Detect which cell encompasses the target text, then output its (X, Y) center coordinate. 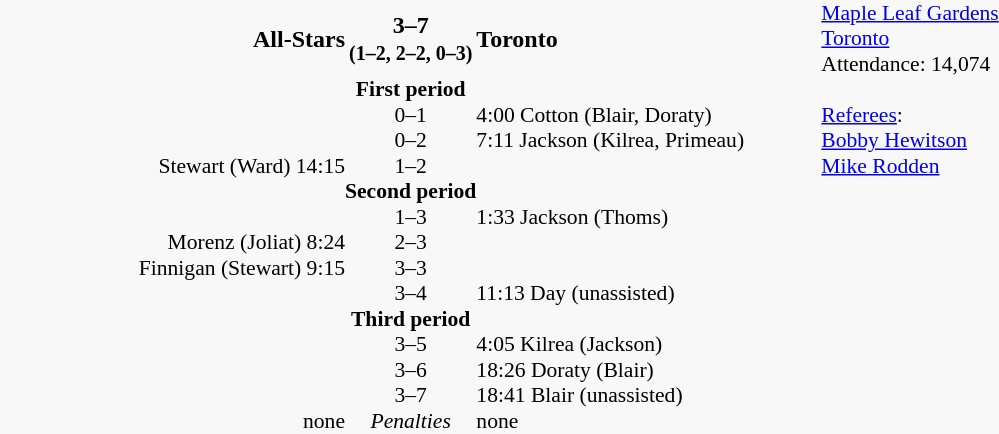
Second period (410, 191)
18:26 Doraty (Blair) (648, 370)
Mike Rodden (910, 166)
7:11 Jackson (Kilrea, Primeau) (648, 141)
Stewart (Ward) 14:15 (172, 166)
1–3 (410, 217)
1:33 Jackson (Thoms) (648, 217)
Penalties (410, 421)
Finnigan (Stewart) 9:15 (172, 268)
0–2 (410, 141)
3–7 (1–2, 2–2, 0–3) (410, 38)
2–3 (410, 243)
4:00 Cotton (Blair, Doraty) (648, 115)
4:05 Kilrea (Jackson) (648, 345)
3–7 (410, 395)
18:41 Blair (unassisted) (648, 395)
All-Stars (172, 38)
3–6 (410, 370)
Bobby Hewitson (910, 141)
3–5 (410, 345)
0–1 (410, 115)
Referees: (910, 115)
Third period (410, 319)
1–2 (410, 166)
3–4 (410, 293)
Morenz (Joliat) 8:24 (172, 243)
Maple Leaf GardensTorontoAttendance: 14,074 (910, 38)
11:13 Day (unassisted) (648, 293)
First period (410, 89)
Toronto (648, 38)
3–3 (410, 268)
